Pinpoint the cell where the given text exists, returning its (x, y) midpoint coordinate. 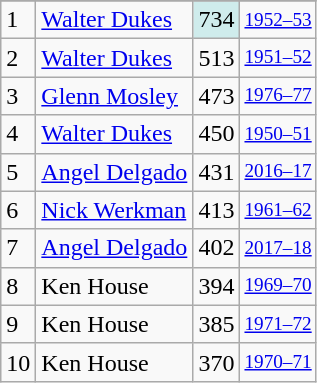
734 (216, 20)
2 (18, 58)
1976–77 (278, 96)
1950–51 (278, 134)
1970–71 (278, 362)
413 (216, 210)
2017–18 (278, 248)
2016–17 (278, 172)
Nick Werkman (114, 210)
1 (18, 20)
1971–72 (278, 324)
1961–62 (278, 210)
394 (216, 286)
3 (18, 96)
473 (216, 96)
7 (18, 248)
513 (216, 58)
9 (18, 324)
402 (216, 248)
1952–53 (278, 20)
450 (216, 134)
10 (18, 362)
Glenn Mosley (114, 96)
1951–52 (278, 58)
431 (216, 172)
8 (18, 286)
370 (216, 362)
1969–70 (278, 286)
4 (18, 134)
6 (18, 210)
5 (18, 172)
385 (216, 324)
